Return the [X, Y] coordinate for the center point of the cell that contains the specified text.  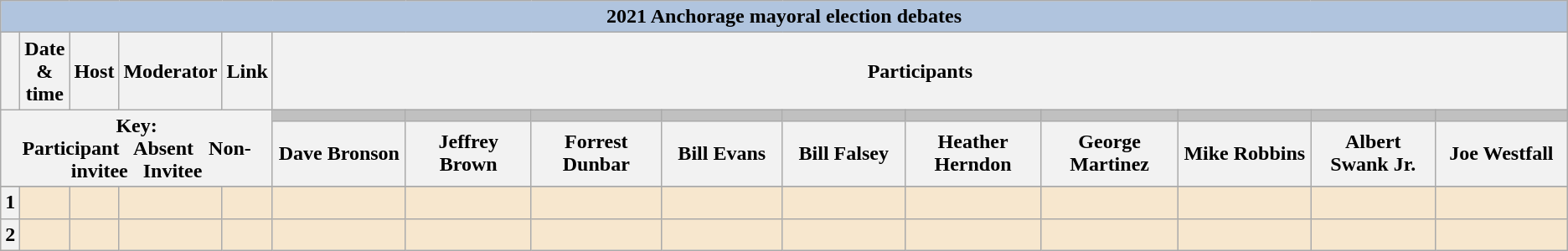
George Martinez [1110, 154]
Participants [920, 71]
Mike Robbins [1245, 154]
Forrest Dunbar [596, 154]
Date & time [45, 71]
Host [94, 71]
Link [247, 71]
Bill Evans [722, 154]
AlbertSwank Jr. [1374, 154]
Moderator [171, 71]
Key: Participant Absent Non-invitee Invitee [137, 148]
Joe Westfall [1502, 154]
Bill Falsey [843, 154]
Dave Bronson [338, 154]
2 [10, 234]
Jeffrey Brown [468, 154]
1 [10, 202]
Heather Herndon [972, 154]
2021 Anchorage mayoral election debates [784, 17]
